Capture the cell that displays the provided text and extract its (X, Y) central coordinate. 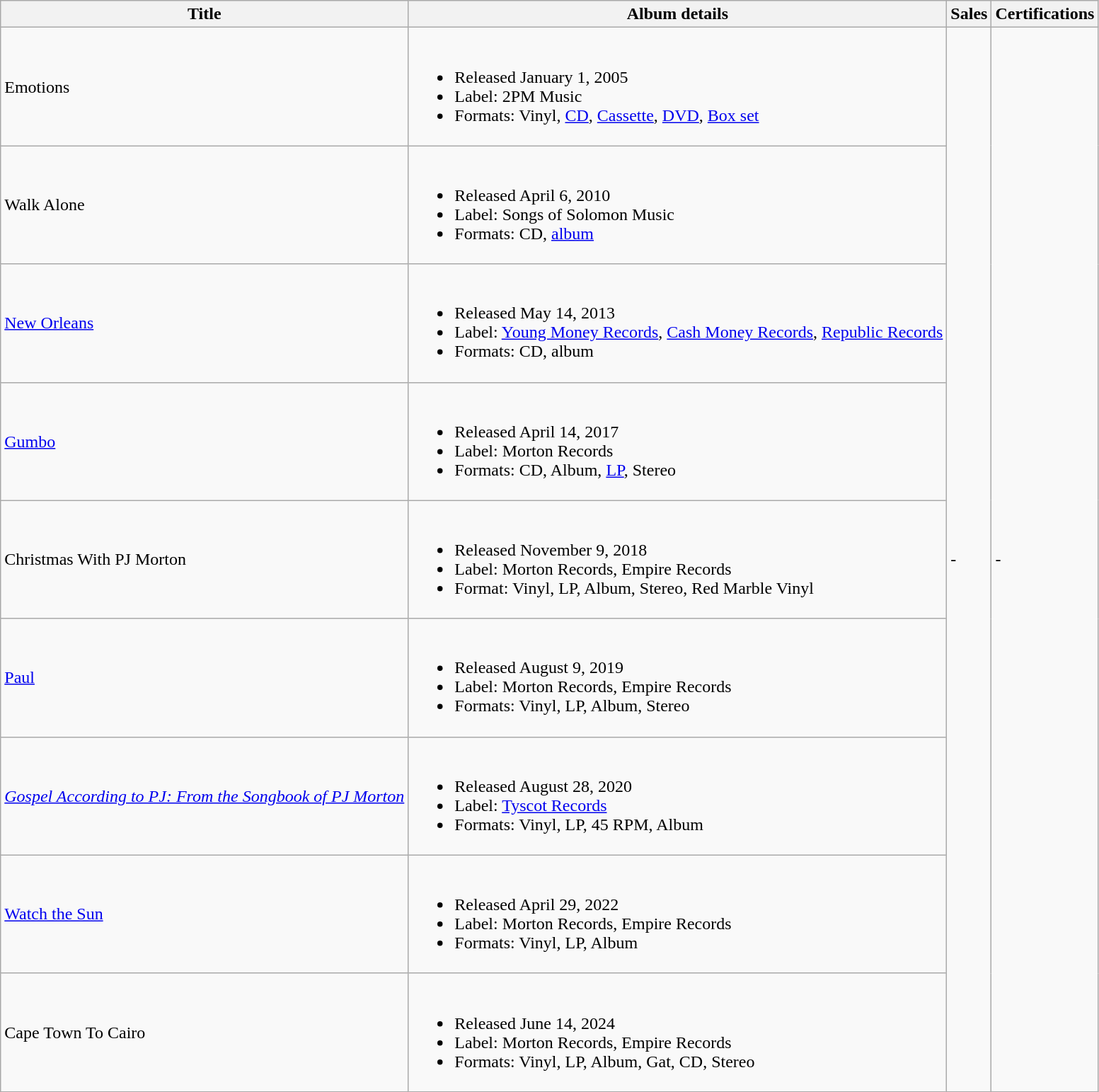
Released April 6, 2010Label: Songs of Solomon MusicFormats: CD, album (678, 205)
New Orleans (205, 323)
Watch the Sun (205, 914)
Title (205, 14)
Released April 29, 2022Label: Morton Records, Empire RecordsFormats: Vinyl, LP, Album (678, 914)
Gumbo (205, 442)
Emotions (205, 86)
Released May 14, 2013Label: Young Money Records, Cash Money Records, Republic RecordsFormats: CD, album (678, 323)
Released August 28, 2020Label: Tyscot RecordsFormats: Vinyl, LP, 45 RPM, Album (678, 795)
Released April 14, 2017Label: Morton RecordsFormats: CD, Album, LP, Stereo (678, 442)
Cape Town To Cairo (205, 1032)
Sales (969, 14)
Album details (678, 14)
Gospel According to PJ: From the Songbook of PJ Morton (205, 795)
Walk Alone (205, 205)
Christmas With PJ Morton (205, 559)
Released June 14, 2024Label: Morton Records, Empire RecordsFormats: Vinyl, LP, Album, Gat, CD, Stereo (678, 1032)
Released August 9, 2019Label: Morton Records, Empire RecordsFormats: Vinyl, LP, Album, Stereo (678, 678)
Released January 1, 2005Label: 2PM MusicFormats: Vinyl, CD, Cassette, DVD, Box set (678, 86)
Paul (205, 678)
Certifications (1045, 14)
Released November 9, 2018Label: Morton Records, Empire RecordsFormat: Vinyl, LP, Album, Stereo, Red Marble Vinyl (678, 559)
